For the text-containing cell, return its midpoint in (X, Y) coordinate format. 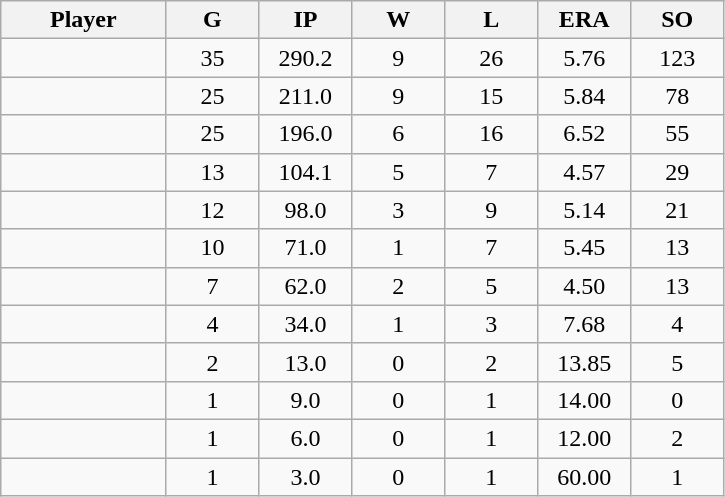
5.84 (584, 96)
10 (212, 248)
196.0 (306, 134)
5.14 (584, 210)
71.0 (306, 248)
290.2 (306, 58)
104.1 (306, 172)
4.57 (584, 172)
9.0 (306, 400)
26 (492, 58)
6 (398, 134)
16 (492, 134)
211.0 (306, 96)
7.68 (584, 324)
14.00 (584, 400)
98.0 (306, 210)
3.0 (306, 477)
4.50 (584, 286)
ERA (584, 20)
15 (492, 96)
5.76 (584, 58)
35 (212, 58)
55 (678, 134)
60.00 (584, 477)
12.00 (584, 438)
IP (306, 20)
Player (84, 20)
W (398, 20)
6.0 (306, 438)
SO (678, 20)
123 (678, 58)
34.0 (306, 324)
21 (678, 210)
12 (212, 210)
L (492, 20)
78 (678, 96)
13.85 (584, 362)
6.52 (584, 134)
13.0 (306, 362)
5.45 (584, 248)
G (212, 20)
62.0 (306, 286)
29 (678, 172)
